Determine the [x, y] coordinate at the center of the cell enclosing the given text.  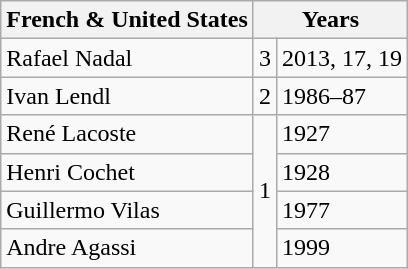
2 [264, 96]
1927 [342, 134]
1986–87 [342, 96]
French & United States [128, 20]
Ivan Lendl [128, 96]
1928 [342, 172]
3 [264, 58]
1977 [342, 210]
Years [330, 20]
1 [264, 191]
Guillermo Vilas [128, 210]
1999 [342, 248]
Andre Agassi [128, 248]
Rafael Nadal [128, 58]
2013, 17, 19 [342, 58]
Henri Cochet [128, 172]
René Lacoste [128, 134]
